Identify which cell holds the provided text, then report its [x, y] central coordinate. 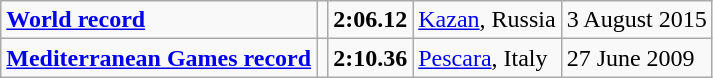
Kazan, Russia [487, 20]
2:06.12 [370, 20]
World record [159, 20]
Pescara, Italy [487, 58]
Mediterranean Games record [159, 58]
2:10.36 [370, 58]
27 June 2009 [636, 58]
3 August 2015 [636, 20]
